Capture the cell that displays the provided text and extract its [X, Y] central coordinate. 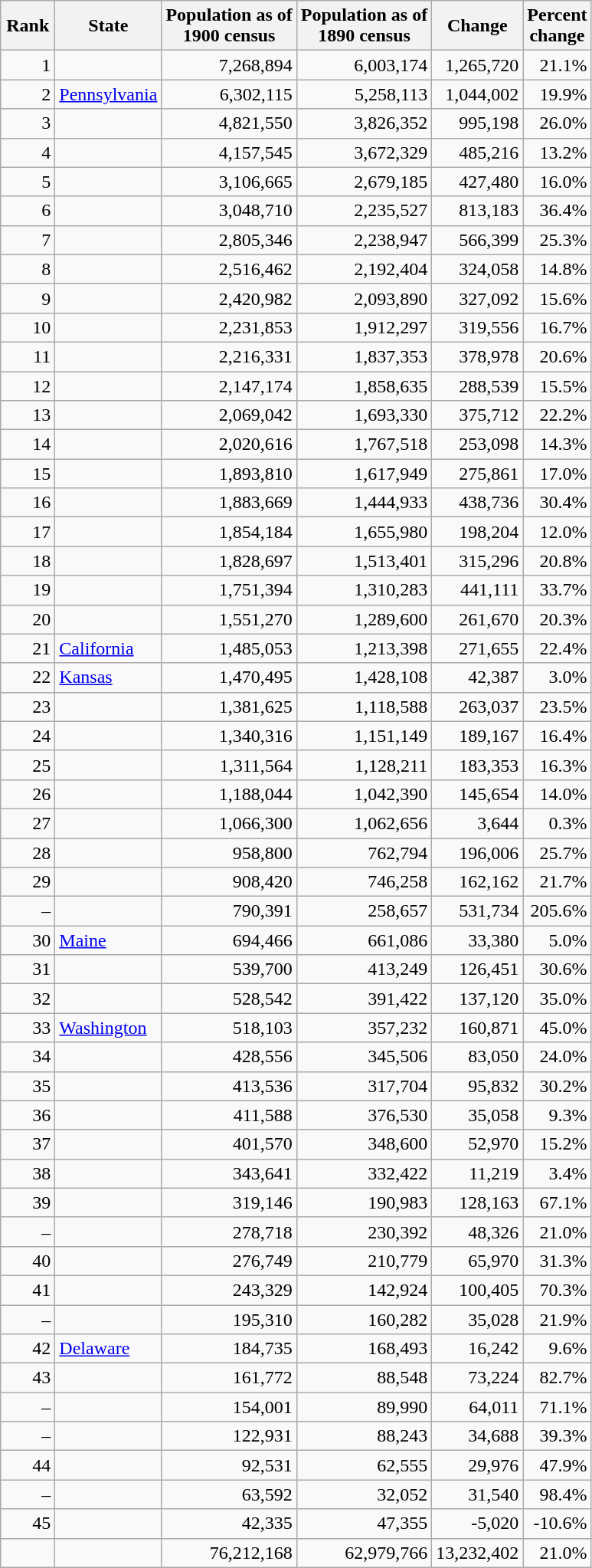
4,821,550 [229, 123]
485,216 [478, 153]
30 [28, 940]
15 [28, 474]
1,118,588 [364, 707]
Population as of1900 census [229, 26]
1,188,044 [229, 794]
531,734 [478, 911]
813,183 [478, 211]
790,391 [229, 911]
1,513,401 [364, 561]
4,157,545 [229, 153]
21.9% [558, 1319]
25 [28, 765]
1,828,697 [229, 561]
160,282 [364, 1319]
3,048,710 [229, 211]
2,420,982 [229, 298]
145,654 [478, 794]
6 [28, 211]
518,103 [229, 1028]
2,069,042 [229, 415]
1,265,720 [478, 65]
2,231,853 [229, 327]
376,530 [364, 1115]
3,672,329 [364, 153]
Pennsylvania [109, 94]
438,736 [478, 503]
11,219 [478, 1173]
14 [28, 444]
34 [28, 1057]
76,212,168 [229, 1553]
1,062,656 [364, 823]
15.5% [558, 385]
39 [28, 1202]
189,167 [478, 736]
319,146 [229, 1202]
100,405 [478, 1290]
288,539 [478, 385]
137,120 [478, 999]
42,335 [229, 1524]
45.0% [558, 1028]
35,028 [478, 1319]
345,506 [364, 1057]
142,924 [364, 1290]
28 [28, 853]
184,735 [229, 1349]
44 [28, 1465]
45 [28, 1524]
6,003,174 [364, 65]
22.2% [558, 415]
21.1% [558, 65]
908,420 [229, 882]
210,779 [364, 1261]
48,326 [478, 1232]
15.6% [558, 298]
12 [28, 385]
82.7% [558, 1378]
5 [28, 182]
2,192,404 [364, 269]
276,749 [229, 1261]
12.0% [558, 532]
20 [28, 619]
375,712 [478, 415]
98.4% [558, 1494]
278,718 [229, 1232]
1,340,316 [229, 736]
317,704 [364, 1086]
1,655,980 [364, 532]
26 [28, 794]
20.3% [558, 619]
1,444,933 [364, 503]
413,249 [364, 969]
71.1% [558, 1407]
26.0% [558, 123]
7,268,894 [229, 65]
70.3% [558, 1290]
31,540 [478, 1494]
40 [28, 1261]
11 [28, 356]
8 [28, 269]
3 [28, 123]
746,258 [364, 882]
29 [28, 882]
89,990 [364, 1407]
88,243 [364, 1436]
21 [28, 648]
39.3% [558, 1436]
2 [28, 94]
0.3% [558, 823]
10 [28, 327]
25.3% [558, 240]
319,556 [478, 327]
92,531 [229, 1465]
1,310,283 [364, 590]
62,979,766 [364, 1553]
41 [28, 1290]
3,644 [478, 823]
391,422 [364, 999]
271,655 [478, 648]
13,232,402 [478, 1553]
1,912,297 [364, 327]
2,020,616 [229, 444]
15.2% [558, 1144]
Percentchange [558, 26]
1,289,600 [364, 619]
401,570 [229, 1144]
411,588 [229, 1115]
24.0% [558, 1057]
441,111 [478, 590]
2,235,527 [364, 211]
122,931 [229, 1436]
183,353 [478, 765]
2,679,185 [364, 182]
16.3% [558, 765]
539,700 [229, 969]
22 [28, 677]
427,480 [478, 182]
3.4% [558, 1173]
21.7% [558, 882]
1,767,518 [364, 444]
126,451 [478, 969]
19 [28, 590]
162,162 [478, 882]
25.7% [558, 853]
160,871 [478, 1028]
1,893,810 [229, 474]
168,493 [364, 1349]
16,242 [478, 1349]
18 [28, 561]
83,050 [478, 1057]
4 [28, 153]
528,542 [229, 999]
19.9% [558, 94]
198,204 [478, 532]
35 [28, 1086]
348,600 [364, 1144]
63,592 [229, 1494]
1 [28, 65]
32,052 [364, 1494]
24 [28, 736]
14.3% [558, 444]
23.5% [558, 707]
64,011 [478, 1407]
1,617,949 [364, 474]
17 [28, 532]
42 [28, 1349]
Maine [109, 940]
1,042,390 [364, 794]
California [109, 648]
30.2% [558, 1086]
3,106,665 [229, 182]
47,355 [364, 1524]
1,551,270 [229, 619]
35.0% [558, 999]
428,556 [229, 1057]
95,832 [478, 1086]
195,310 [229, 1319]
275,861 [478, 474]
20.8% [558, 561]
378,978 [478, 356]
324,058 [478, 269]
1,151,149 [364, 736]
35,058 [478, 1115]
261,670 [478, 619]
30.6% [558, 969]
694,466 [229, 940]
128,163 [478, 1202]
9.3% [558, 1115]
161,772 [229, 1378]
190,983 [364, 1202]
Kansas [109, 677]
2,805,346 [229, 240]
9 [28, 298]
Population as of1890 census [364, 26]
13 [28, 415]
23 [28, 707]
16.7% [558, 327]
29,976 [478, 1465]
32 [28, 999]
42,387 [478, 677]
2,147,174 [229, 385]
62,555 [364, 1465]
995,198 [478, 123]
Washington [109, 1028]
67.1% [558, 1202]
566,399 [478, 240]
31 [28, 969]
1,381,625 [229, 707]
1,485,053 [229, 648]
762,794 [364, 853]
43 [28, 1378]
20.6% [558, 356]
5,258,113 [364, 94]
88,548 [364, 1378]
33,380 [478, 940]
1,854,184 [229, 532]
Rank [28, 26]
17.0% [558, 474]
258,657 [364, 911]
16.4% [558, 736]
Delaware [109, 1349]
-5,020 [478, 1524]
14.0% [558, 794]
2,216,331 [229, 356]
1,837,353 [364, 356]
253,098 [478, 444]
661,086 [364, 940]
-10.6% [558, 1524]
7 [28, 240]
343,641 [229, 1173]
47.9% [558, 1465]
16.0% [558, 182]
5.0% [558, 940]
1,470,495 [229, 677]
1,311,564 [229, 765]
1,044,002 [478, 94]
22.4% [558, 648]
1,213,398 [364, 648]
36 [28, 1115]
52,970 [478, 1144]
1,693,330 [364, 415]
1,066,300 [229, 823]
263,037 [478, 707]
357,232 [364, 1028]
36.4% [558, 211]
27 [28, 823]
33.7% [558, 590]
230,392 [364, 1232]
1,128,211 [364, 765]
2,093,890 [364, 298]
196,006 [478, 853]
65,970 [478, 1261]
31.3% [558, 1261]
3.0% [558, 677]
332,422 [364, 1173]
38 [28, 1173]
33 [28, 1028]
2,516,462 [229, 269]
2,238,947 [364, 240]
6,302,115 [229, 94]
34,688 [478, 1436]
1,428,108 [364, 677]
State [109, 26]
14.8% [558, 269]
73,224 [478, 1378]
16 [28, 503]
9.6% [558, 1349]
1,858,635 [364, 385]
205.6% [558, 911]
327,092 [478, 298]
413,536 [229, 1086]
958,800 [229, 853]
13.2% [558, 153]
1,883,669 [229, 503]
30.4% [558, 503]
Change [478, 26]
243,329 [229, 1290]
315,296 [478, 561]
154,001 [229, 1407]
1,751,394 [229, 590]
3,826,352 [364, 123]
37 [28, 1144]
